For the text-containing cell, return its midpoint in (x, y) coordinate format. 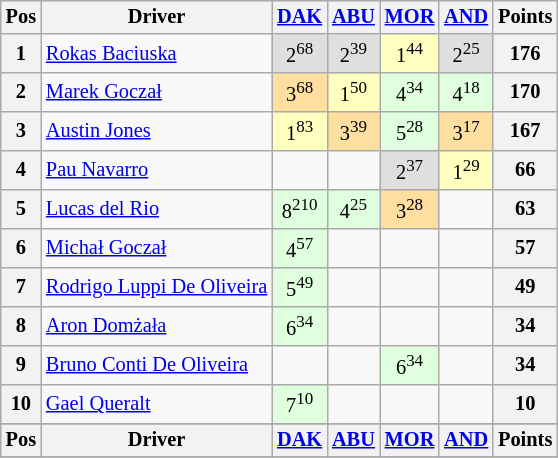
339 (354, 132)
9 (21, 364)
368 (300, 92)
457 (300, 248)
239 (354, 54)
237 (410, 170)
66 (525, 170)
3 (21, 132)
4 (21, 170)
425 (354, 210)
710 (300, 404)
549 (300, 288)
167 (525, 132)
183 (300, 132)
Bruno Conti De Oliveira (156, 364)
528 (410, 132)
2 (21, 92)
49 (525, 288)
225 (466, 54)
Michał Goczał (156, 248)
Lucas del Rio (156, 210)
Marek Goczał (156, 92)
328 (410, 210)
7 (21, 288)
63 (525, 210)
176 (525, 54)
5 (21, 210)
150 (354, 92)
418 (466, 92)
434 (410, 92)
8210 (300, 210)
Aron Domżała (156, 326)
1 (21, 54)
Rokas Baciuska (156, 54)
6 (21, 248)
144 (410, 54)
Austin Jones (156, 132)
Rodrigo Luppi De Oliveira (156, 288)
8 (21, 326)
129 (466, 170)
170 (525, 92)
Gael Queralt (156, 404)
317 (466, 132)
57 (525, 248)
Pau Navarro (156, 170)
268 (300, 54)
